From the cell containing the given text, extract its center point as (X, Y) coordinate. 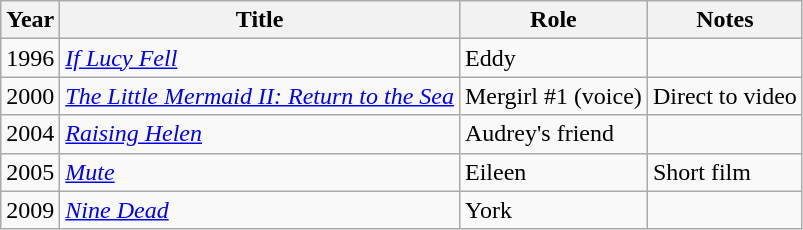
Short film (724, 172)
If Lucy Fell (260, 58)
The Little Mermaid II: Return to the Sea (260, 96)
Eileen (553, 172)
2004 (30, 134)
Eddy (553, 58)
Audrey's friend (553, 134)
Notes (724, 20)
Direct to video (724, 96)
Year (30, 20)
Title (260, 20)
2000 (30, 96)
1996 (30, 58)
2009 (30, 210)
Nine Dead (260, 210)
Role (553, 20)
Mergirl #1 (voice) (553, 96)
2005 (30, 172)
Mute (260, 172)
York (553, 210)
Raising Helen (260, 134)
